Determine the (X, Y) coordinate at the center of the cell enclosing the given text.  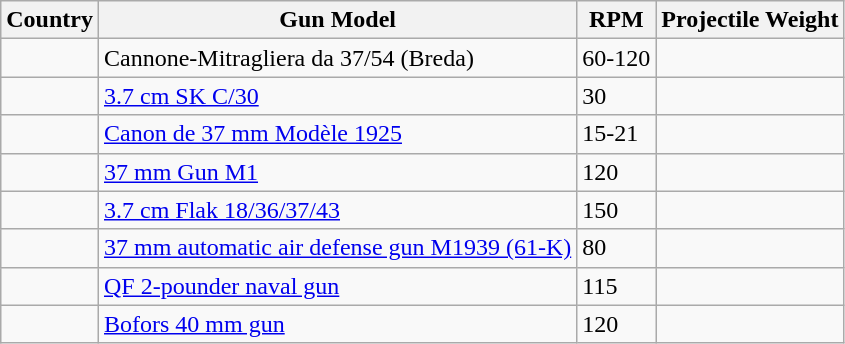
RPM (616, 20)
15-21 (616, 134)
Gun Model (337, 20)
Canon de 37 mm Modèle 1925 (337, 134)
3.7 cm Flak 18/36/37/43 (337, 210)
Cannone-Mitragliera da 37/54 (Breda) (337, 58)
80 (616, 248)
37 mm Gun M1 (337, 172)
60-120 (616, 58)
Projectile Weight (750, 20)
Country (50, 20)
37 mm automatic air defense gun M1939 (61-K) (337, 248)
Bofors 40 mm gun (337, 324)
150 (616, 210)
3.7 cm SK C/30 (337, 96)
QF 2-pounder naval gun (337, 286)
30 (616, 96)
115 (616, 286)
